Extract the (X, Y) coordinate from the center of the cell holding the provided text.  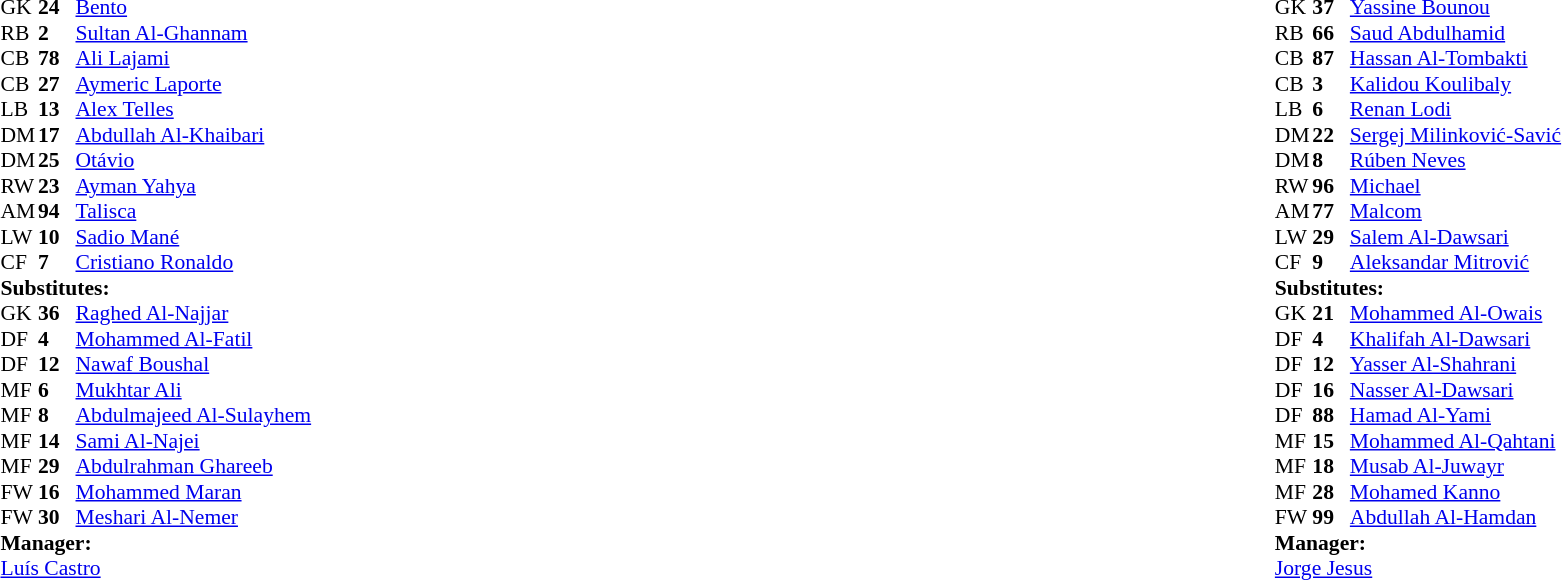
Abdullah Al-Khaibari (194, 135)
2 (57, 33)
Musab Al-Juwayr (1456, 467)
Ali Lajami (194, 59)
94 (57, 211)
Sadio Mané (194, 237)
Saud Abdulhamid (1456, 33)
Sami Al-Najei (194, 441)
18 (1331, 467)
22 (1331, 135)
77 (1331, 211)
Sultan Al-Ghannam (194, 33)
27 (57, 84)
Michael (1456, 186)
Hamad Al-Yami (1456, 415)
Mukhtar Ali (194, 390)
21 (1331, 313)
78 (57, 59)
Mohammed Al-Fatil (194, 339)
Abdullah Al-Hamdan (1456, 517)
7 (57, 263)
Aleksandar Mitrović (1456, 263)
30 (57, 517)
13 (57, 109)
14 (57, 441)
96 (1331, 186)
99 (1331, 517)
17 (57, 135)
Alex Telles (194, 109)
Meshari Al-Nemer (194, 517)
36 (57, 313)
Nawaf Boushal (194, 365)
87 (1331, 59)
28 (1331, 492)
Aymeric Laporte (194, 84)
Sergej Milinković-Savić (1456, 135)
10 (57, 237)
Hassan Al-Tombakti (1456, 59)
Khalifah Al-Dawsari (1456, 339)
Mohamed Kanno (1456, 492)
Mohammed Al-Owais (1456, 313)
Talisca (194, 211)
9 (1331, 263)
15 (1331, 441)
25 (57, 161)
23 (57, 186)
Malcom (1456, 211)
Renan Lodi (1456, 109)
Kalidou Koulibaly (1456, 84)
Raghed Al-Najjar (194, 313)
3 (1331, 84)
Otávio (194, 161)
Nasser Al-Dawsari (1456, 390)
Mohammed Maran (194, 492)
Yasser Al-Shahrani (1456, 365)
Salem Al-Dawsari (1456, 237)
Ayman Yahya (194, 186)
88 (1331, 415)
66 (1331, 33)
Cristiano Ronaldo (194, 263)
Mohammed Al-Qahtani (1456, 441)
Abdulrahman Ghareeb (194, 467)
Rúben Neves (1456, 161)
Abdulmajeed Al-Sulayhem (194, 415)
